Detect which cell encompasses the target text, then output its (x, y) center coordinate. 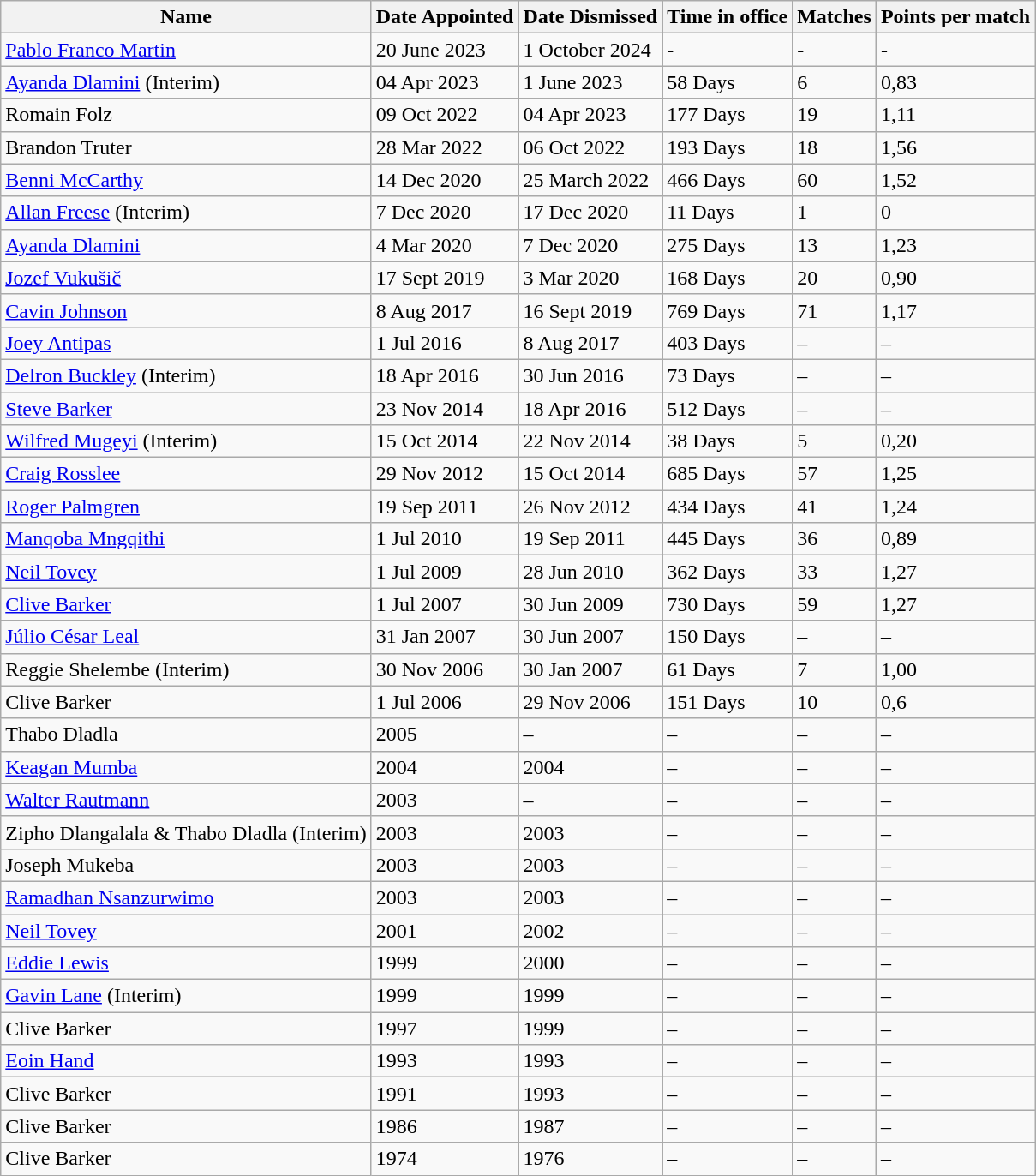
1,11 (955, 115)
0 (955, 213)
38 Days (728, 441)
0,90 (955, 278)
1 Jul 2007 (445, 604)
20 (835, 278)
1,00 (955, 669)
18 (835, 147)
466 Days (728, 180)
403 Days (728, 343)
29 Nov 2012 (445, 474)
0,6 (955, 702)
1 Jul 2006 (445, 702)
6 (835, 82)
Romain Folz (186, 115)
1997 (445, 1029)
10 (835, 702)
1 Jul 2009 (445, 572)
434 Days (728, 507)
19 (835, 115)
1 Jul 2016 (445, 343)
Benni McCarthy (186, 180)
1991 (445, 1094)
1,23 (955, 245)
Cavin Johnson (186, 310)
Manqoba Mngqithi (186, 539)
Craig Rosslee (186, 474)
Pablo Franco Martin (186, 50)
1976 (590, 1159)
Allan Freese (Interim) (186, 213)
1 October 2024 (590, 50)
23 Nov 2014 (445, 409)
30 Jan 2007 (590, 669)
30 Jun 2016 (590, 375)
57 (835, 474)
177 Days (728, 115)
Delron Buckley (Interim) (186, 375)
275 Days (728, 245)
26 Nov 2012 (590, 507)
20 June 2023 (445, 50)
14 Dec 2020 (445, 180)
Time in office (728, 17)
Ayanda Dlamini (Interim) (186, 82)
4 Mar 2020 (445, 245)
685 Days (728, 474)
2000 (590, 963)
0,83 (955, 82)
Matches (835, 17)
25 March 2022 (590, 180)
41 (835, 507)
Steve Barker (186, 409)
29 Nov 2006 (590, 702)
769 Days (728, 310)
Gavin Lane (Interim) (186, 996)
Points per match (955, 17)
1 (835, 213)
60 (835, 180)
5 (835, 441)
Date Dismissed (590, 17)
512 Days (728, 409)
73 Days (728, 375)
1,24 (955, 507)
Júlio César Leal (186, 637)
61 Days (728, 669)
Brandon Truter (186, 147)
445 Days (728, 539)
2001 (445, 930)
17 Dec 2020 (590, 213)
31 Jan 2007 (445, 637)
193 Days (728, 147)
168 Days (728, 278)
1,52 (955, 180)
16 Sept 2019 (590, 310)
06 Oct 2022 (590, 147)
Ramadhan Nsanzurwimo (186, 897)
Joey Antipas (186, 343)
71 (835, 310)
Jozef Vukušič (186, 278)
Keagan Mumba (186, 767)
28 Jun 2010 (590, 572)
28 Mar 2022 (445, 147)
1987 (590, 1126)
Thabo Dladla (186, 735)
30 Nov 2006 (445, 669)
1974 (445, 1159)
Joseph Mukeba (186, 865)
Ayanda Dlamini (186, 245)
09 Oct 2022 (445, 115)
151 Days (728, 702)
1 Jul 2010 (445, 539)
33 (835, 572)
30 Jun 2007 (590, 637)
2005 (445, 735)
58 Days (728, 82)
730 Days (728, 604)
1 June 2023 (590, 82)
150 Days (728, 637)
362 Days (728, 572)
0,20 (955, 441)
1,17 (955, 310)
2002 (590, 930)
17 Sept 2019 (445, 278)
0,89 (955, 539)
11 Days (728, 213)
30 Jun 2009 (590, 604)
Walter Rautmann (186, 800)
1,56 (955, 147)
3 Mar 2020 (590, 278)
Reggie Shelembe (Interim) (186, 669)
Date Appointed (445, 17)
Roger Palmgren (186, 507)
59 (835, 604)
1,25 (955, 474)
36 (835, 539)
Zipho Dlangalala & Thabo Dladla (Interim) (186, 832)
Name (186, 17)
22 Nov 2014 (590, 441)
Eddie Lewis (186, 963)
7 (835, 669)
1986 (445, 1126)
Eoin Hand (186, 1061)
Wilfred Mugeyi (Interim) (186, 441)
13 (835, 245)
